Capture the cell that displays the provided text and extract its [X, Y] central coordinate. 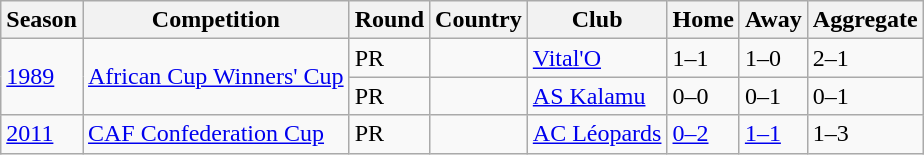
Vital'O [597, 58]
African Cup Winners' Cup [216, 77]
2–1 [865, 58]
1–0 [773, 58]
Round [389, 20]
0–0 [703, 96]
Country [479, 20]
Season [42, 20]
Aggregate [865, 20]
CAF Confederation Cup [216, 134]
1989 [42, 77]
AC Léopards [597, 134]
1–3 [865, 134]
0–2 [703, 134]
AS Kalamu [597, 96]
2011 [42, 134]
Away [773, 20]
Club [597, 20]
Home [703, 20]
Competition [216, 20]
